Return the [x, y] coordinate for the center point of the cell that contains the specified text.  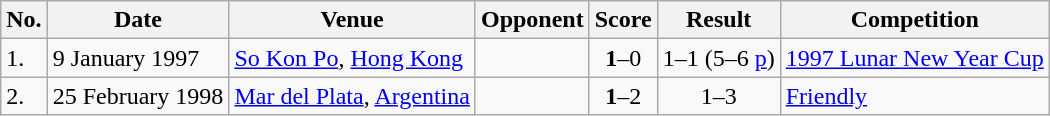
Competition [914, 20]
1997 Lunar New Year Cup [914, 58]
Mar del Plata, Argentina [352, 96]
1–0 [623, 58]
1. [24, 58]
1–1 (5–6 p) [718, 58]
1–2 [623, 96]
2. [24, 96]
Score [623, 20]
So Kon Po, Hong Kong [352, 58]
9 January 1997 [138, 58]
Venue [352, 20]
Opponent [532, 20]
25 February 1998 [138, 96]
No. [24, 20]
Friendly [914, 96]
Result [718, 20]
1–3 [718, 96]
Date [138, 20]
